Search for the cell housing the specified text and yield its [x, y] center coordinate. 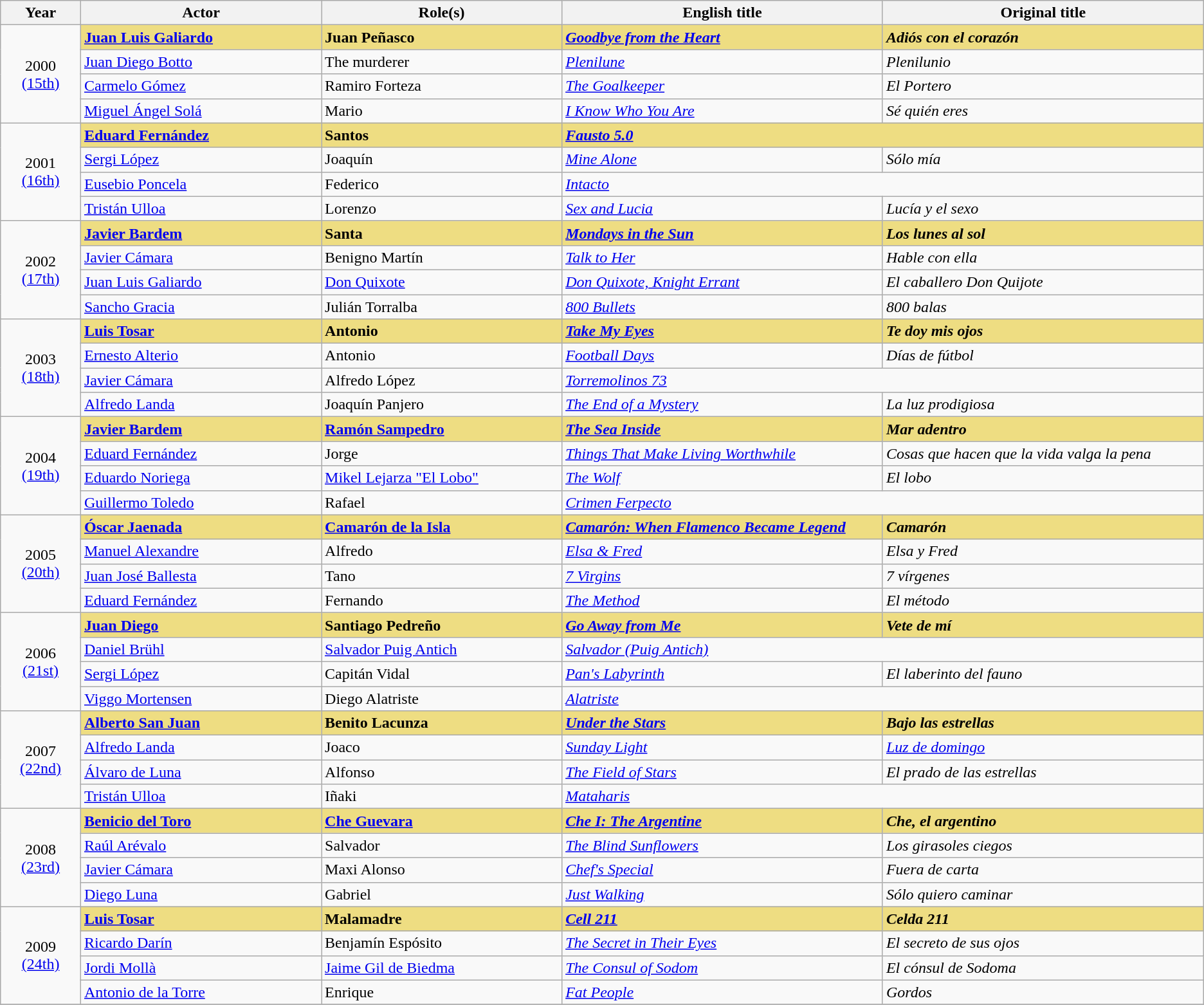
Sex and Lucia [723, 208]
Don Quixote, Knight Errant [723, 282]
Intacto [883, 184]
Cosas que hacen que la vida valga la pena [1043, 454]
2003(18th) [41, 368]
Guillermo Toledo [201, 502]
Juan Peñasco [442, 37]
Santiago Pedreño [442, 625]
Under the Stars [723, 723]
Eduardo Noriega [201, 478]
Joaquín [442, 160]
Camarón: When Flamenco Became Legend [723, 527]
The murderer [442, 62]
The Blind Sunflowers [723, 845]
Enrique [442, 992]
I Know Who You Are [723, 111]
Mar adentro [1043, 429]
El Portero [1043, 86]
Fernando [442, 600]
Che Guevara [442, 821]
Tano [442, 576]
Ramón Sampedro [442, 429]
Benito Lacunza [442, 723]
Daniel Brühl [201, 649]
Things That Make Living Worthwhile [723, 454]
Elsa & Fred [723, 551]
El método [1043, 600]
Fat People [723, 992]
The End of a Mystery [723, 405]
Mikel Lejarza "El Lobo" [442, 478]
Year [41, 13]
2000(15th) [41, 74]
The Field of Stars [723, 772]
Camarón de la Isla [442, 527]
Sé quién eres [1043, 111]
Ernesto Alterio [201, 356]
The Sea Inside [723, 429]
El laberinto del fauno [1043, 674]
El cónsul de Sodoma [1043, 968]
Raúl Arévalo [201, 845]
Pan's Labyrinth [723, 674]
2001(16th) [41, 172]
Diego Luna [201, 894]
800 Bullets [723, 307]
Take My Eyes [723, 331]
Che I: The Argentine [723, 821]
Jaime Gil de Biedma [442, 968]
The Secret in Their Eyes [723, 943]
800 balas [1043, 307]
Salvador Puig Antich [442, 649]
2006(21st) [41, 661]
Camarón [1043, 527]
Joaco [442, 748]
Óscar Jaenada [201, 527]
Federico [442, 184]
Eusebio Poncela [201, 184]
Adiós con el corazón [1043, 37]
Mondays in the Sun [723, 233]
Jordi Mollà [201, 968]
Benicio del Toro [201, 821]
Carmelo Gómez [201, 86]
Luz de domingo [1043, 748]
Ramiro Forteza [442, 86]
Julián Torralba [442, 307]
Talk to Her [723, 257]
Antonio de la Torre [201, 992]
Benigno Martín [442, 257]
Alfonso [442, 772]
Días de fútbol [1043, 356]
7 vírgenes [1043, 576]
Alfredo López [442, 380]
Hable con ella [1043, 257]
Los lunes al sol [1043, 233]
Gabriel [442, 894]
Fuera de carta [1043, 870]
El prado de las estrellas [1043, 772]
2008(23rd) [41, 858]
Gordos [1043, 992]
2009(24th) [41, 955]
Football Days [723, 356]
English title [723, 13]
Lucía y el sexo [1043, 208]
Don Quixote [442, 282]
La luz prodigiosa [1043, 405]
2005(20th) [41, 564]
Benjamín Espósito [442, 943]
Sancho Gracia [201, 307]
Go Away from Me [723, 625]
Plenilunio [1043, 62]
Salvador (Puig Antich) [883, 649]
Role(s) [442, 13]
2004(19th) [41, 466]
Juan Diego Botto [201, 62]
Lorenzo [442, 208]
Miguel Ángel Solá [201, 111]
Te doy mis ojos [1043, 331]
Crimen Ferpecto [883, 502]
Original title [1043, 13]
Che, el argentino [1043, 821]
Malamadre [442, 919]
Torremolinos 73 [883, 380]
2007(22nd) [41, 760]
Just Walking [723, 894]
Rafael [442, 502]
Mario [442, 111]
Actor [201, 13]
El lobo [1043, 478]
Celda 211 [1043, 919]
Salvador [442, 845]
The Consul of Sodom [723, 968]
Alberto San Juan [201, 723]
Plenilune [723, 62]
Álvaro de Luna [201, 772]
Sunday Light [723, 748]
Capitán Vidal [442, 674]
Sólo quiero caminar [1043, 894]
Los girasoles ciegos [1043, 845]
Joaquín Panjero [442, 405]
Mine Alone [723, 160]
Elsa y Fred [1043, 551]
Goodbye from the Heart [723, 37]
Santos [442, 135]
Bajo las estrellas [1043, 723]
2002(17th) [41, 270]
Fausto 5.0 [883, 135]
Diego Alatriste [442, 698]
Maxi Alonso [442, 870]
Vete de mí [1043, 625]
Viggo Mortensen [201, 698]
Alatriste [883, 698]
7 Virgins [723, 576]
El caballero Don Quijote [1043, 282]
Mataharis [883, 797]
Jorge [442, 454]
Manuel Alexandre [201, 551]
Sólo mía [1043, 160]
El secreto de sus ojos [1043, 943]
Chef's Special [723, 870]
Cell 211 [723, 919]
Juan José Ballesta [201, 576]
Iñaki [442, 797]
Santa [442, 233]
The Wolf [723, 478]
Juan Diego [201, 625]
The Goalkeeper [723, 86]
The Method [723, 600]
Ricardo Darín [201, 943]
Alfredo [442, 551]
